Output the (x, y) coordinate of the center of the cell containing the given text.  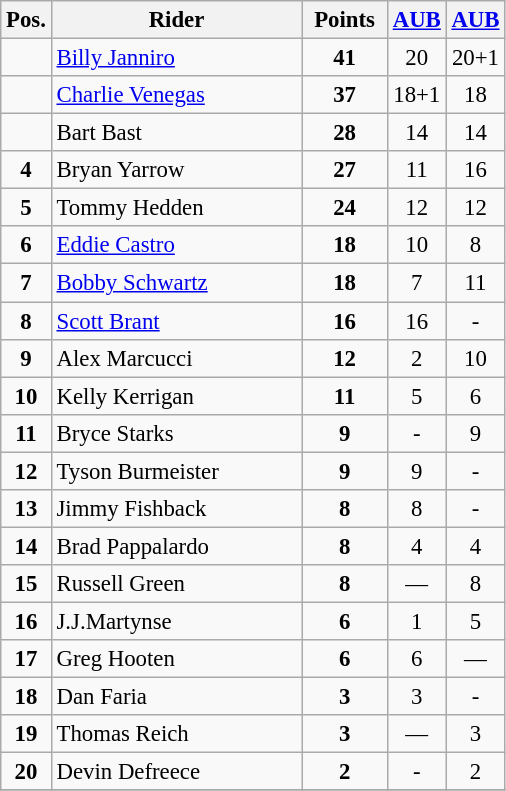
Billy Janniro (176, 58)
24 (345, 208)
Charlie Venegas (176, 95)
Greg Hooten (176, 659)
17 (26, 659)
Bobby Schwartz (176, 283)
Pos. (26, 20)
27 (345, 170)
Tommy Hedden (176, 208)
J.J.Martynse (176, 621)
Tyson Burmeister (176, 471)
13 (26, 509)
Bart Bast (176, 133)
15 (26, 584)
Eddie Castro (176, 245)
Kelly Kerrigan (176, 396)
18+1 (416, 95)
Russell Green (176, 584)
Thomas Reich (176, 734)
41 (345, 58)
Bryan Yarrow (176, 170)
Alex Marcucci (176, 358)
19 (26, 734)
Jimmy Fishback (176, 509)
37 (345, 95)
Points (345, 20)
Brad Pappalardo (176, 546)
Rider (176, 20)
28 (345, 133)
20+1 (476, 58)
Devin Defreece (176, 772)
Scott Brant (176, 321)
Bryce Starks (176, 433)
Dan Faria (176, 697)
1 (416, 621)
